Output the [x, y] coordinate of the center of the cell containing the given text.  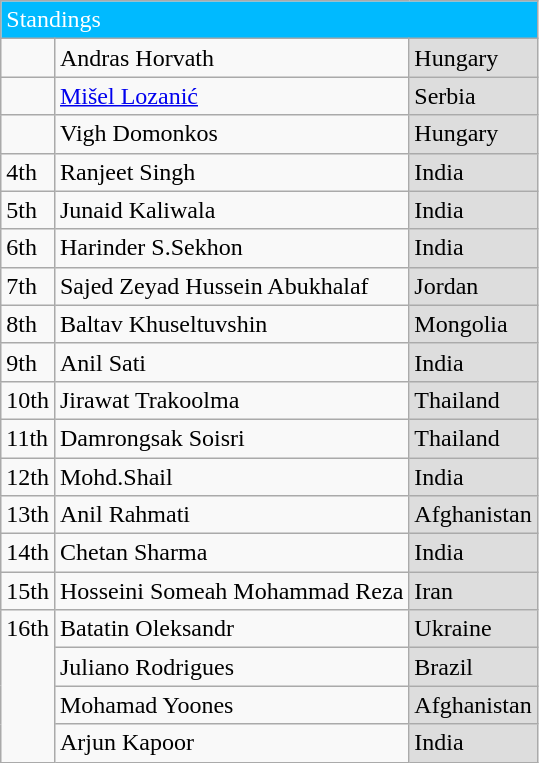
15th [28, 591]
Ranjeet Singh [231, 172]
Jordan [473, 286]
8th [28, 324]
Iran [473, 591]
Jirawat Trakoolma [231, 400]
14th [28, 553]
Sajed Zeyad Hussein Abukhalaf [231, 286]
Baltav Khuseltuvshin [231, 324]
7th [28, 286]
Anil Rahmati [231, 515]
6th [28, 248]
Juliano Rodrigues [231, 667]
Mongolia [473, 324]
Brazil [473, 667]
Harinder S.Sekhon [231, 248]
Batatin Oleksandr [231, 629]
Mohd.Shail [231, 477]
Hosseini Someah Mohammad Reza [231, 591]
Chetan Sharma [231, 553]
13th [28, 515]
12th [28, 477]
Mohamad Yoones [231, 705]
Ukraine [473, 629]
Anil Sati [231, 362]
4th [28, 172]
5th [28, 210]
10th [28, 400]
Andras Horvath [231, 58]
11th [28, 438]
Arjun Kapoor [231, 743]
Vigh Domonkos [231, 134]
16th [28, 686]
Damrongsak Soisri [231, 438]
Junaid Kaliwala [231, 210]
Serbia [473, 96]
Standings [269, 20]
9th [28, 362]
Mišel Lozanić [231, 96]
